Detect which cell encompasses the target text, then output its [x, y] center coordinate. 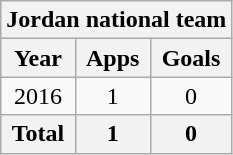
2016 [38, 96]
Year [38, 58]
Jordan national team [116, 20]
Apps [112, 58]
Total [38, 134]
Goals [191, 58]
